Extract the [x, y] coordinate from the center of the cell holding the provided text.  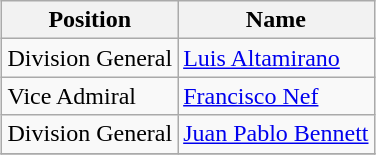
Luis Altamirano [276, 58]
Name [276, 20]
Position [90, 20]
Juan Pablo Bennett [276, 134]
Francisco Nef [276, 96]
Vice Admiral [90, 96]
